Scan for the cell matching the given text and deliver its (X, Y) coordinate at center. 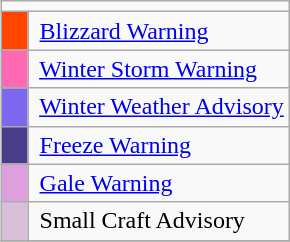
Winter Weather Advisory (158, 107)
Freeze Warning (158, 145)
Gale Warning (158, 183)
Blizzard Warning (158, 31)
Winter Storm Warning (158, 69)
Small Craft Advisory (158, 221)
